Determine the [X, Y] coordinate at the center of the cell enclosing the given text.  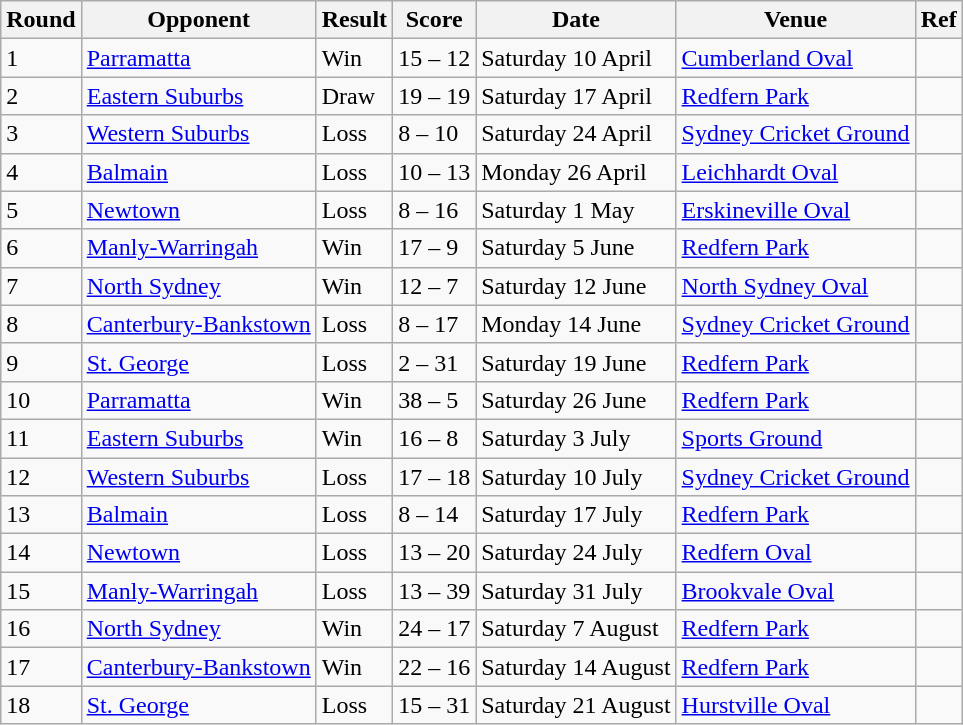
Cumberland Oval [796, 58]
4 [41, 172]
10 – 13 [434, 172]
Hurstville Oval [796, 705]
Saturday 7 August [576, 629]
7 [41, 286]
18 [41, 705]
Saturday 31 July [576, 591]
Saturday 5 June [576, 248]
Saturday 10 April [576, 58]
10 [41, 400]
North Sydney Oval [796, 286]
2 [41, 96]
8 – 14 [434, 515]
15 – 31 [434, 705]
Saturday 26 June [576, 400]
38 – 5 [434, 400]
Saturday 12 June [576, 286]
12 – 7 [434, 286]
15 [41, 591]
Leichhardt Oval [796, 172]
13 [41, 515]
Brookvale Oval [796, 591]
24 – 17 [434, 629]
Saturday 17 July [576, 515]
15 – 12 [434, 58]
Redfern Oval [796, 553]
2 – 31 [434, 362]
Draw [354, 96]
Sports Ground [796, 438]
6 [41, 248]
Monday 14 June [576, 324]
Monday 26 April [576, 172]
Opponent [198, 20]
13 – 39 [434, 591]
9 [41, 362]
Saturday 19 June [576, 362]
Saturday 1 May [576, 210]
Saturday 24 April [576, 134]
Saturday 17 April [576, 96]
17 – 18 [434, 477]
Saturday 24 July [576, 553]
Saturday 21 August [576, 705]
Date [576, 20]
Saturday 3 July [576, 438]
Result [354, 20]
Ref [938, 20]
8 – 10 [434, 134]
17 – 9 [434, 248]
19 – 19 [434, 96]
17 [41, 667]
16 [41, 629]
3 [41, 134]
Saturday 10 July [576, 477]
11 [41, 438]
8 – 17 [434, 324]
5 [41, 210]
22 – 16 [434, 667]
Saturday 14 August [576, 667]
8 – 16 [434, 210]
1 [41, 58]
Erskineville Oval [796, 210]
Round [41, 20]
Venue [796, 20]
16 – 8 [434, 438]
8 [41, 324]
13 – 20 [434, 553]
12 [41, 477]
Score [434, 20]
14 [41, 553]
